Identify which cell holds the provided text, then report its [X, Y] central coordinate. 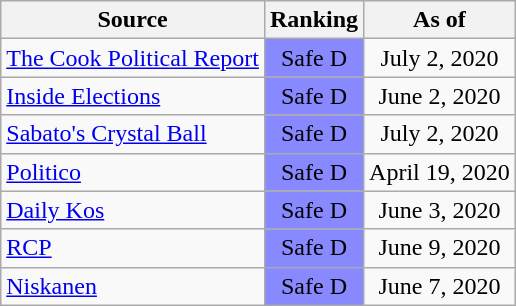
As of [440, 20]
June 9, 2020 [440, 248]
Politico [133, 172]
Inside Elections [133, 96]
Sabato's Crystal Ball [133, 134]
RCP [133, 248]
June 2, 2020 [440, 96]
Niskanen [133, 286]
June 3, 2020 [440, 210]
Ranking [314, 20]
The Cook Political Report [133, 58]
June 7, 2020 [440, 286]
Daily Kos [133, 210]
Source [133, 20]
April 19, 2020 [440, 172]
